Identify which cell holds the provided text, then report its (X, Y) central coordinate. 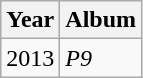
P9 (101, 58)
Album (101, 20)
Year (30, 20)
2013 (30, 58)
